Output the (X, Y) coordinate of the center of the cell containing the given text.  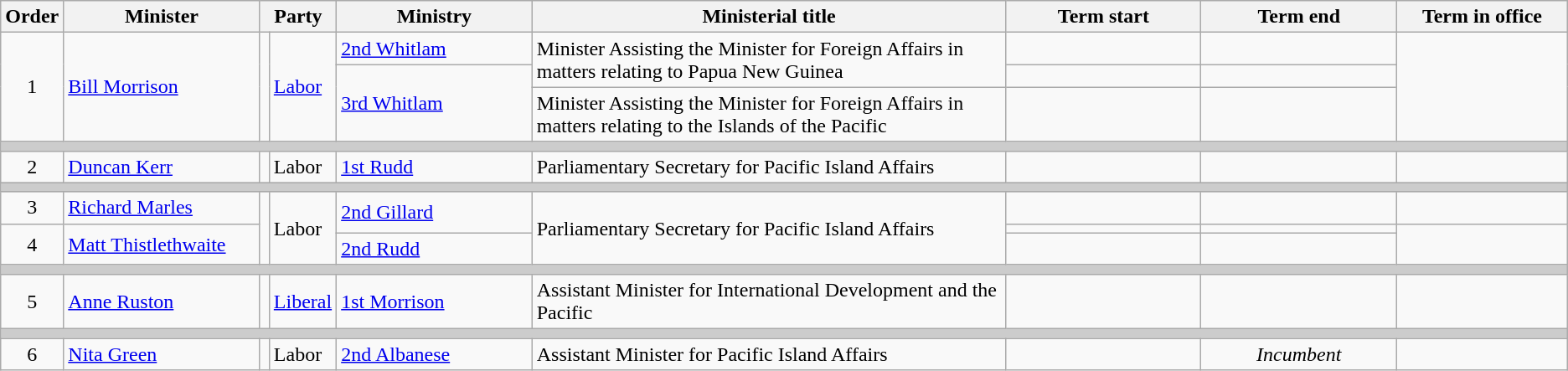
Richard Marles (162, 208)
2nd Whitlam (435, 49)
2nd Gillard (435, 213)
1st Rudd (435, 167)
5 (32, 301)
2nd Rudd (435, 249)
2nd Albanese (435, 354)
4 (32, 245)
Matt Thistlethwaite (162, 245)
3rd Whitlam (435, 103)
Incumbent (1299, 354)
Assistant Minister for Pacific Island Affairs (769, 354)
6 (32, 354)
1 (32, 87)
Minister Assisting the Minister for Foreign Affairs in matters relating to the Islands of the Pacific (769, 114)
Assistant Minister for International Development and the Pacific (769, 301)
Ministry (435, 17)
Duncan Kerr (162, 167)
Bill Morrison (162, 87)
2 (32, 167)
Order (32, 17)
Minister Assisting the Minister for Foreign Affairs in matters relating to Papua New Guinea (769, 60)
Term in office (1483, 17)
Term end (1299, 17)
3 (32, 208)
Term start (1104, 17)
Anne Ruston (162, 301)
Ministerial title (769, 17)
Liberal (302, 301)
Party (298, 17)
Minister (162, 17)
Nita Green (162, 354)
1st Morrison (435, 301)
